Capture the cell that displays the provided text and extract its [x, y] central coordinate. 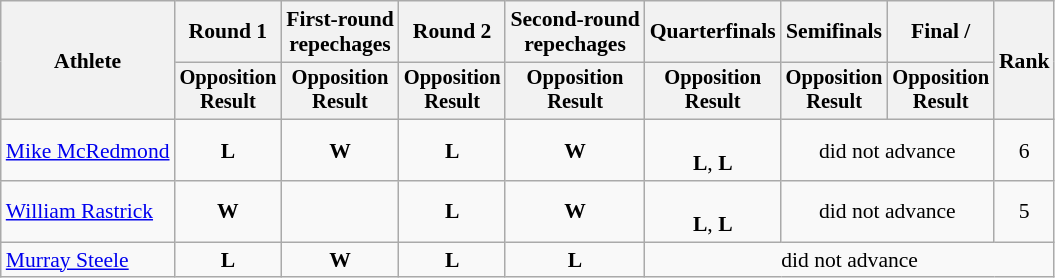
First-roundrepechages [340, 32]
Quarterfinals [713, 32]
Athlete [88, 60]
Round 1 [228, 32]
6 [1024, 150]
Final / [940, 32]
Mike McRedmond [88, 150]
Round 2 [452, 32]
Rank [1024, 60]
Murray Steele [88, 260]
William Rastrick [88, 212]
Second-roundrepechages [574, 32]
Semifinals [834, 32]
5 [1024, 212]
